Locate the cell with the specified text and output its (x, y) center coordinate. 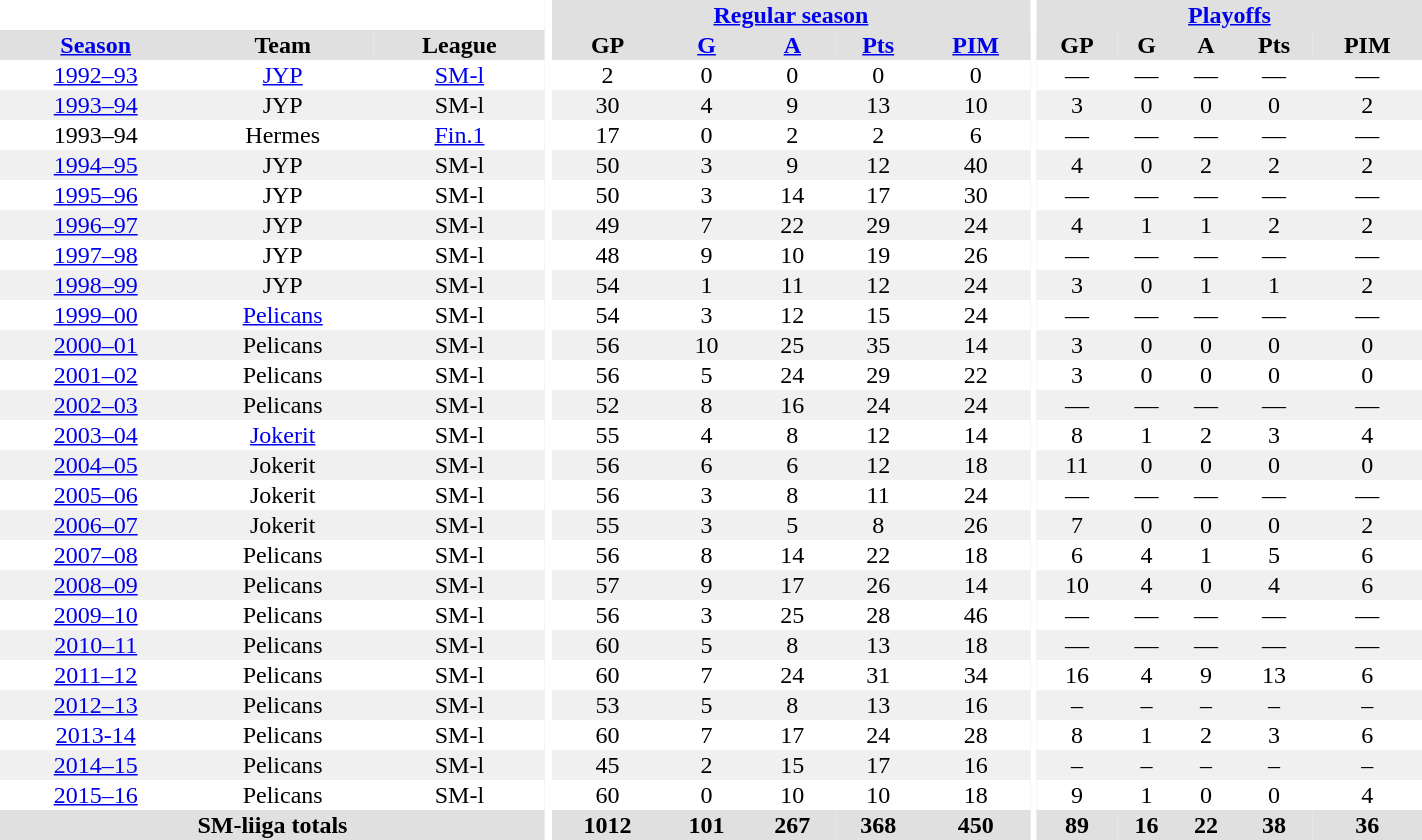
45 (607, 765)
1997–98 (96, 255)
1998–99 (96, 285)
2011–12 (96, 675)
2005–06 (96, 495)
1996–97 (96, 225)
2003–04 (96, 435)
19 (878, 255)
2015–16 (96, 795)
267 (792, 825)
2010–11 (96, 645)
1994–95 (96, 165)
40 (976, 165)
368 (878, 825)
450 (976, 825)
46 (976, 615)
1995–96 (96, 195)
2008–09 (96, 585)
2006–07 (96, 525)
35 (878, 345)
2000–01 (96, 345)
Hermes (282, 135)
Playoffs (1230, 15)
31 (878, 675)
2001–02 (96, 375)
2009–10 (96, 615)
2004–05 (96, 465)
36 (1368, 825)
57 (607, 585)
Fin.1 (460, 135)
1992–93 (96, 75)
1012 (607, 825)
SM-liiga totals (272, 825)
League (460, 45)
101 (707, 825)
53 (607, 705)
34 (976, 675)
2007–08 (96, 555)
1999–00 (96, 315)
Team (282, 45)
2014–15 (96, 765)
Regular season (790, 15)
48 (607, 255)
Season (96, 45)
49 (607, 225)
52 (607, 405)
89 (1077, 825)
2013-14 (96, 735)
38 (1274, 825)
2012–13 (96, 705)
2002–03 (96, 405)
